Capture the cell that displays the provided text and extract its (X, Y) central coordinate. 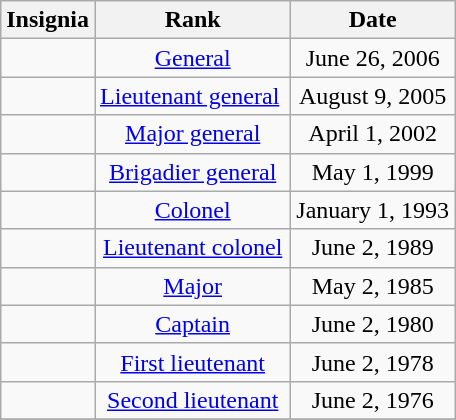
June 2, 1976 (373, 400)
June 2, 1978 (373, 362)
June 2, 1980 (373, 324)
August 9, 2005 (373, 96)
April 1, 2002 (373, 134)
January 1, 1993 (373, 210)
June 26, 2006 (373, 58)
Second lieutenant (193, 400)
Insignia (48, 20)
Lieutenant general (193, 96)
May 2, 1985 (373, 286)
General (193, 58)
May 1, 1999 (373, 172)
Rank (193, 20)
Brigadier general (193, 172)
Lieutenant colonel (193, 248)
First lieutenant (193, 362)
Major (193, 286)
Colonel (193, 210)
Captain (193, 324)
Major general (193, 134)
June 2, 1989 (373, 248)
Date (373, 20)
